From the cell containing the given text, extract its center point as [X, Y] coordinate. 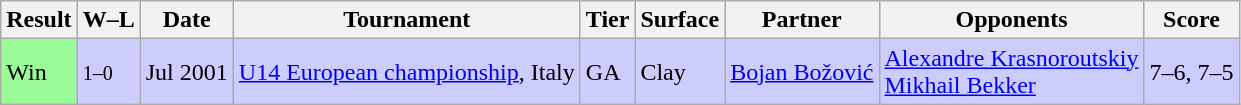
Result [39, 20]
W–L [108, 20]
Bojan Božović [802, 72]
Tier [608, 20]
U14 European championship, Italy [406, 72]
Surface [680, 20]
Alexandre Krasnoroutskiy Mikhail Bekker [1012, 72]
Clay [680, 72]
Tournament [406, 20]
Score [1192, 20]
Date [186, 20]
Partner [802, 20]
7–6, 7–5 [1192, 72]
Opponents [1012, 20]
Win [39, 72]
Jul 2001 [186, 72]
1–0 [108, 72]
GA [608, 72]
